Find where the given text appears and provide that cell's center as (x, y) coordinate. 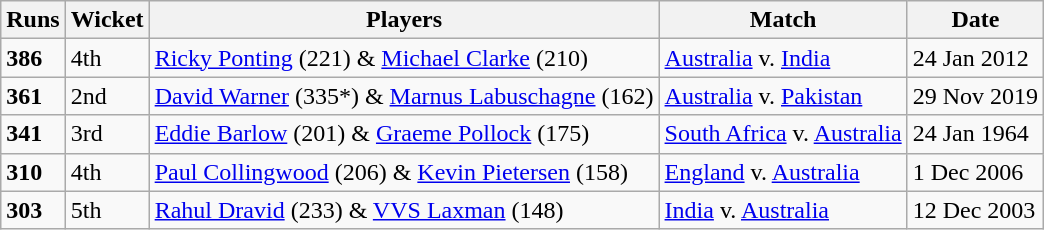
29 Nov 2019 (975, 96)
Players (404, 20)
341 (33, 134)
Runs (33, 20)
12 Dec 2003 (975, 210)
1 Dec 2006 (975, 172)
2nd (107, 96)
24 Jan 2012 (975, 58)
386 (33, 58)
Wicket (107, 20)
England v. Australia (783, 172)
Date (975, 20)
Australia v. Pakistan (783, 96)
Match (783, 20)
361 (33, 96)
India v. Australia (783, 210)
24 Jan 1964 (975, 134)
David Warner (335*) & Marnus Labuschagne (162) (404, 96)
Australia v. India (783, 58)
310 (33, 172)
303 (33, 210)
5th (107, 210)
Eddie Barlow (201) & Graeme Pollock (175) (404, 134)
Ricky Ponting (221) & Michael Clarke (210) (404, 58)
3rd (107, 134)
South Africa v. Australia (783, 134)
Paul Collingwood (206) & Kevin Pietersen (158) (404, 172)
Rahul Dravid (233) & VVS Laxman (148) (404, 210)
